Find where the given text appears and provide that cell's center as [X, Y] coordinate. 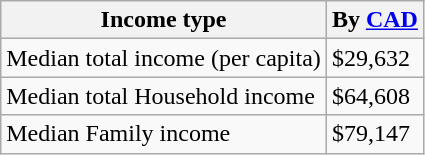
Median total Household income [164, 96]
Median Family income [164, 134]
Median total income (per capita) [164, 58]
$79,147 [374, 134]
$29,632 [374, 58]
By CAD [374, 20]
Income type [164, 20]
$64,608 [374, 96]
